Output the (X, Y) coordinate of the center of the cell containing the given text.  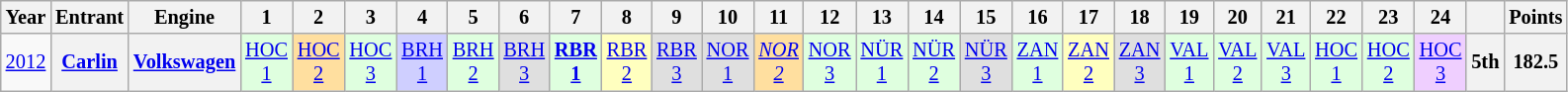
BRH3 (524, 62)
5th (1485, 62)
1 (267, 17)
RBR1 (575, 62)
5 (474, 17)
20 (1238, 17)
9 (676, 17)
ZAN2 (1089, 62)
13 (882, 17)
16 (1038, 17)
ZAN3 (1140, 62)
NÜR3 (987, 62)
NOR1 (728, 62)
18 (1140, 17)
VAL1 (1188, 62)
NOR3 (830, 62)
2 (318, 17)
BRH2 (474, 62)
2012 (26, 62)
12 (830, 17)
19 (1188, 17)
Points (1535, 17)
17 (1089, 17)
23 (1388, 17)
11 (778, 17)
Year (26, 17)
14 (933, 17)
NÜR1 (882, 62)
182.5 (1535, 62)
Carlin (89, 62)
15 (987, 17)
22 (1337, 17)
6 (524, 17)
10 (728, 17)
3 (372, 17)
BRH1 (422, 62)
RBR3 (676, 62)
Volkswagen (184, 62)
21 (1285, 17)
Entrant (89, 17)
RBR2 (627, 62)
8 (627, 17)
4 (422, 17)
7 (575, 17)
Engine (184, 17)
VAL3 (1285, 62)
ZAN1 (1038, 62)
NOR2 (778, 62)
VAL2 (1238, 62)
24 (1441, 17)
NÜR2 (933, 62)
